Locate the cell with the specified text and output its (x, y) center coordinate. 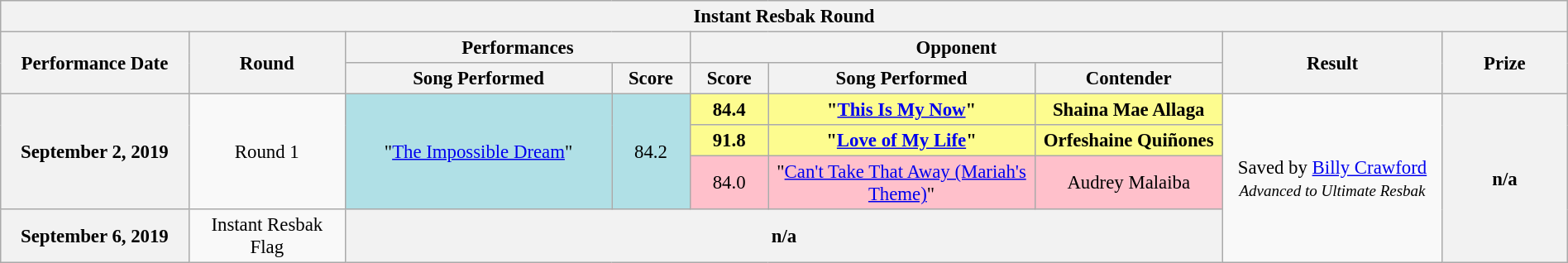
Audrey Malaiba (1128, 184)
Prize (1505, 63)
Shaina Mae Allaga (1128, 110)
n/a (1505, 179)
"This Is My Now" (901, 110)
Round 1 (266, 152)
84.2 (652, 152)
Orfeshaine Quiñones (1128, 141)
"Love of My Life" (901, 141)
Performance Date (94, 63)
Round (266, 63)
Instant Resbak Round (784, 17)
Saved by Billy CrawfordAdvanced to Ultimate Resbak (1331, 179)
Contender (1128, 79)
84.4 (729, 110)
Performances (518, 48)
"The Impossible Dream" (479, 152)
September 2, 2019 (94, 152)
Result (1331, 63)
Opponent (956, 48)
84.0 (729, 184)
91.8 (729, 141)
"Can't Take That Away (Mariah's Theme)" (901, 184)
